From the cell containing the given text, extract its center point as [X, Y] coordinate. 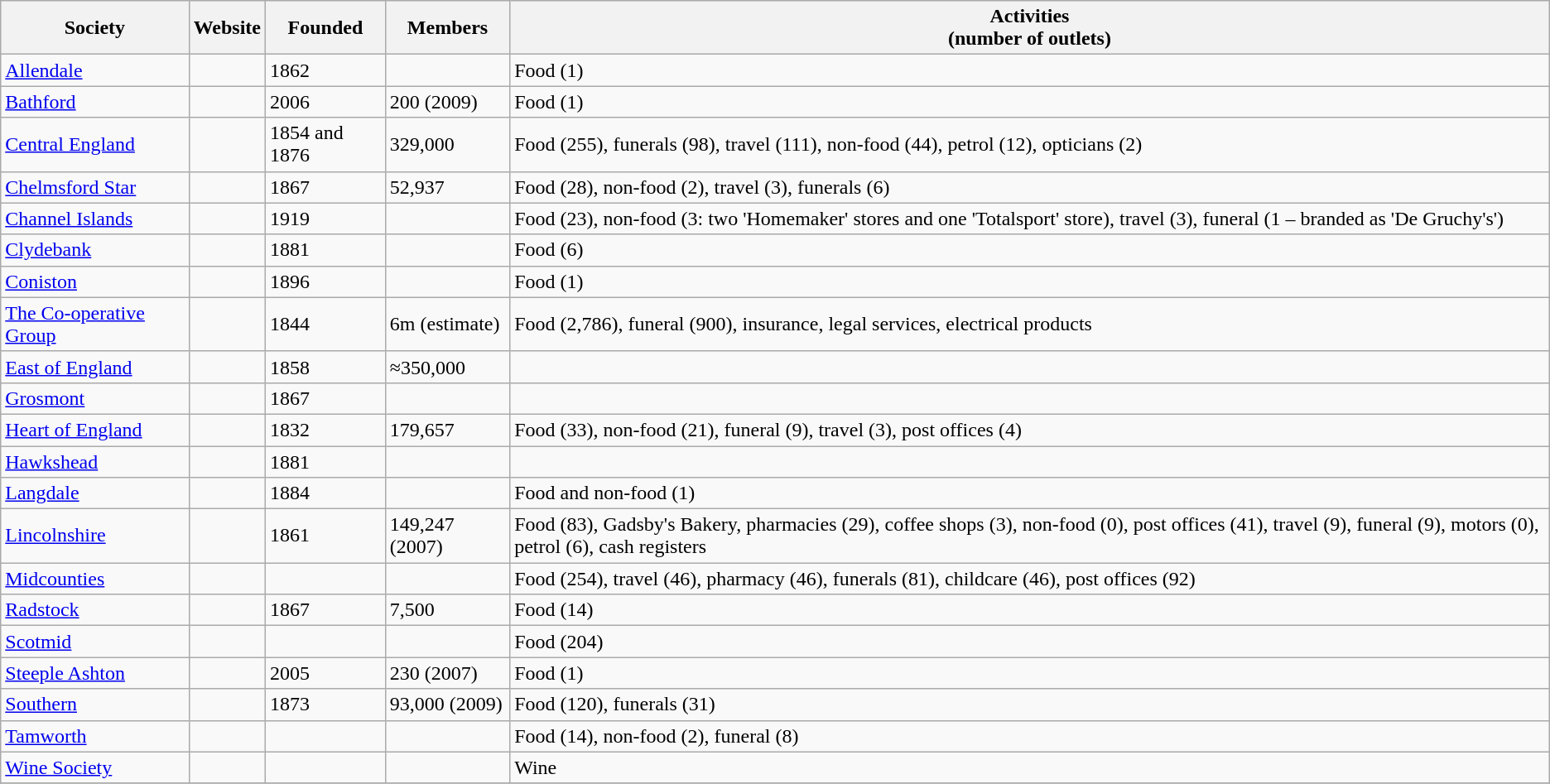
Founded [325, 28]
1862 [325, 70]
2005 [325, 673]
The Co-operative Group [94, 325]
1832 [325, 430]
1884 [325, 493]
Bathford [94, 102]
149,247 (2007) [447, 536]
200 (2009) [447, 102]
Wine Society [94, 767]
1873 [325, 705]
Food (33), non-food (21), funeral (9), travel (3), post offices (4) [1030, 430]
2006 [325, 102]
7,500 [447, 610]
Southern [94, 705]
Allendale [94, 70]
Activities(number of outlets) [1030, 28]
Langdale [94, 493]
329,000 [447, 144]
1861 [325, 536]
Grosmont [94, 398]
Food (255), funerals (98), travel (111), non-food (44), petrol (12), opticians (2) [1030, 144]
1919 [325, 219]
Midcounties [94, 579]
Food (204) [1030, 642]
Channel Islands [94, 219]
6m (estimate) [447, 325]
Lincolnshire [94, 536]
230 (2007) [447, 673]
Food (23), non-food (3: two 'Homemaker' stores and one 'Totalsport' store), travel (3), funeral (1 – branded as 'De Gruchy's') [1030, 219]
≈350,000 [447, 367]
1844 [325, 325]
Heart of England [94, 430]
Chelmsford Star [94, 187]
Website [227, 28]
Food (254), travel (46), pharmacy (46), funerals (81), childcare (46), post offices (92) [1030, 579]
Food and non-food (1) [1030, 493]
Food (6) [1030, 250]
East of England [94, 367]
179,657 [447, 430]
Tamworth [94, 736]
Clydebank [94, 250]
Scotmid [94, 642]
52,937 [447, 187]
Food (2,786), funeral (900), insurance, legal services, electrical products [1030, 325]
1854 and 1876 [325, 144]
Steeple Ashton [94, 673]
1858 [325, 367]
1896 [325, 281]
93,000 (2009) [447, 705]
Radstock [94, 610]
Coniston [94, 281]
Central England [94, 144]
Food (14), non-food (2), funeral (8) [1030, 736]
Society [94, 28]
Hawkshead [94, 461]
Members [447, 28]
Food (14) [1030, 610]
Food (120), funerals (31) [1030, 705]
Food (28), non-food (2), travel (3), funerals (6) [1030, 187]
Wine [1030, 767]
